Find where the given text appears and provide that cell's center as (x, y) coordinate. 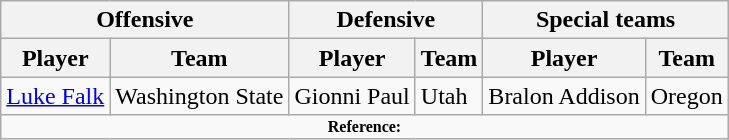
Utah (449, 96)
Reference: (365, 127)
Defensive (386, 20)
Special teams (606, 20)
Washington State (200, 96)
Luke Falk (56, 96)
Oregon (686, 96)
Offensive (145, 20)
Bralon Addison (564, 96)
Gionni Paul (352, 96)
